From the cell containing the given text, extract its center point as [x, y] coordinate. 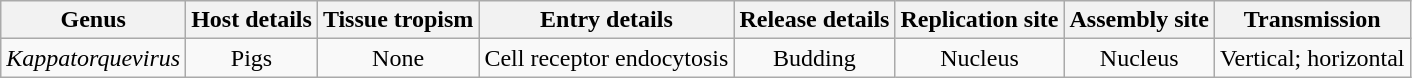
Genus [94, 20]
Pigs [252, 58]
Host details [252, 20]
Release details [814, 20]
Vertical; horizontal [1312, 58]
Assembly site [1139, 20]
Kappatorquevirus [94, 58]
Transmission [1312, 20]
Tissue tropism [398, 20]
None [398, 58]
Replication site [980, 20]
Budding [814, 58]
Cell receptor endocytosis [606, 58]
Entry details [606, 20]
